Find where the given text appears and provide that cell's center as (X, Y) coordinate. 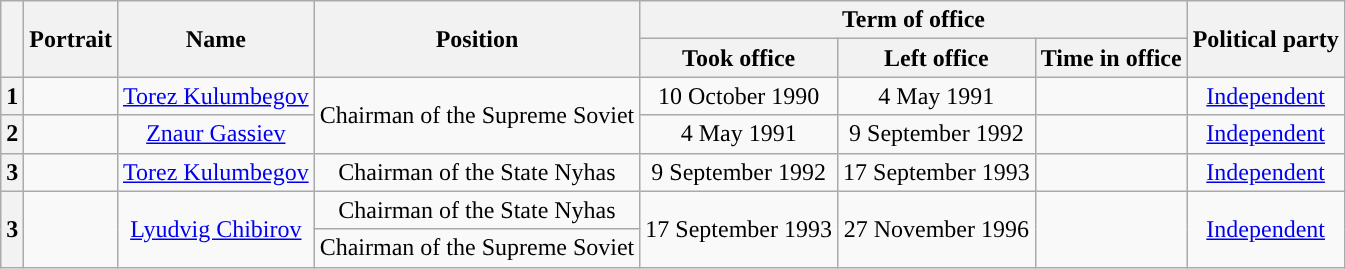
Name (216, 39)
Position (477, 39)
Time in office (1111, 58)
Left office (937, 58)
10 October 1990 (739, 96)
Znaur Gassiev (216, 134)
Portrait (71, 39)
Took office (739, 58)
1 (12, 96)
Term of office (914, 20)
Political party (1266, 39)
2 (12, 134)
27 November 1996 (937, 229)
Lyudvig Chibirov (216, 229)
